Pinpoint the cell where the given text exists, returning its [x, y] midpoint coordinate. 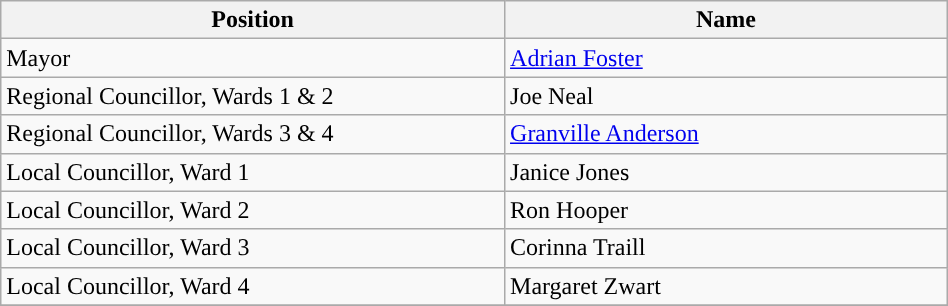
Margaret Zwart [726, 286]
Local Councillor, Ward 3 [253, 248]
Name [726, 20]
Granville Anderson [726, 134]
Corinna Traill [726, 248]
Adrian Foster [726, 58]
Regional Councillor, Wards 1 & 2 [253, 96]
Ron Hooper [726, 210]
Janice Jones [726, 172]
Mayor [253, 58]
Regional Councillor, Wards 3 & 4 [253, 134]
Local Councillor, Ward 1 [253, 172]
Joe Neal [726, 96]
Local Councillor, Ward 4 [253, 286]
Position [253, 20]
Local Councillor, Ward 2 [253, 210]
